Scan for the cell matching the given text and deliver its [x, y] coordinate at center. 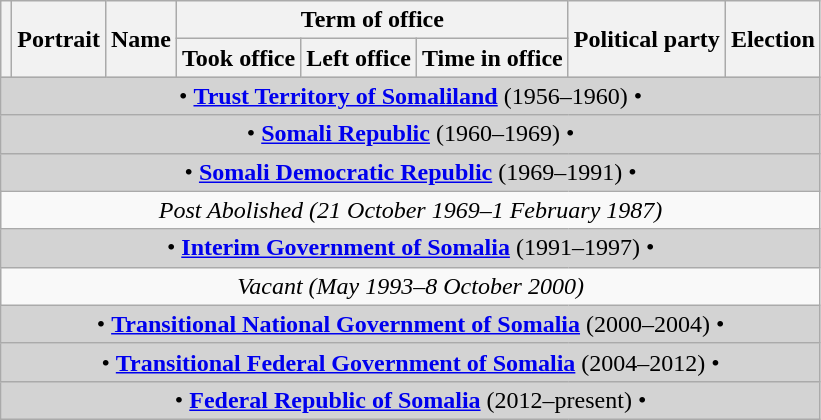
• Trust Territory of Somaliland (1956–1960) • [411, 96]
Time in office [492, 58]
Portrait [59, 39]
• Transitional Federal Government of Somalia (2004–2012) • [411, 362]
Vacant (May 1993–8 October 2000) [411, 286]
Term of office [373, 20]
• Somali Republic (1960–1969) • [411, 134]
Took office [239, 58]
• Somali Democratic Republic (1969–1991) • [411, 172]
Name [140, 39]
Political party [646, 39]
• Transitional National Government of Somalia (2000–2004) • [411, 324]
• Federal Republic of Somalia (2012–present) • [411, 400]
Post Abolished (21 October 1969–1 February 1987) [411, 210]
• Interim Government of Somalia (1991–1997) • [411, 248]
Election [772, 39]
Left office [359, 58]
